Detect which cell encompasses the target text, then output its [x, y] center coordinate. 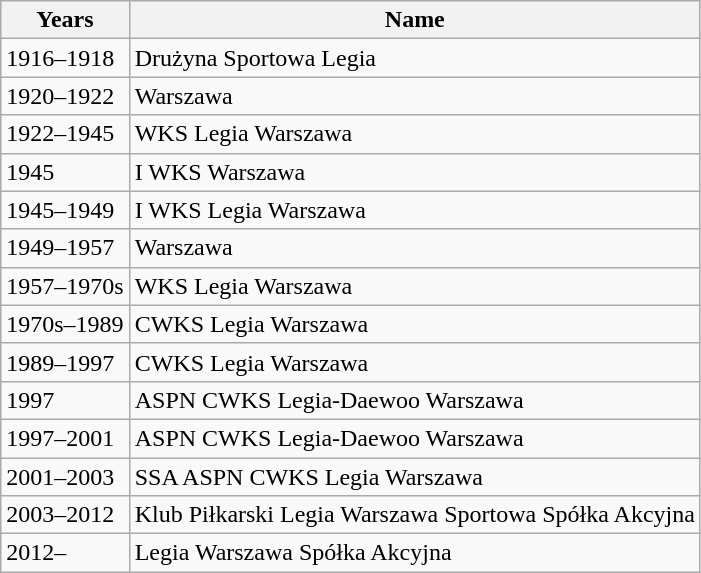
1945 [65, 172]
1989–1997 [65, 362]
1945–1949 [65, 210]
Drużyna Sportowa Legia [414, 58]
Years [65, 20]
1957–1970s [65, 286]
2012– [65, 553]
1949–1957 [65, 248]
Name [414, 20]
I WKS Legia Warszawa [414, 210]
1997–2001 [65, 438]
1997 [65, 400]
1970s–1989 [65, 324]
Klub Piłkarski Legia Warszawa Sportowa Spółka Akcyjna [414, 515]
2001–2003 [65, 477]
1922–1945 [65, 134]
1920–1922 [65, 96]
I WKS Warszawa [414, 172]
1916–1918 [65, 58]
2003–2012 [65, 515]
Legia Warszawa Spółka Akcyjna [414, 553]
SSA ASPN CWKS Legia Warszawa [414, 477]
